Pinpoint the cell where the given text exists, returning its (x, y) midpoint coordinate. 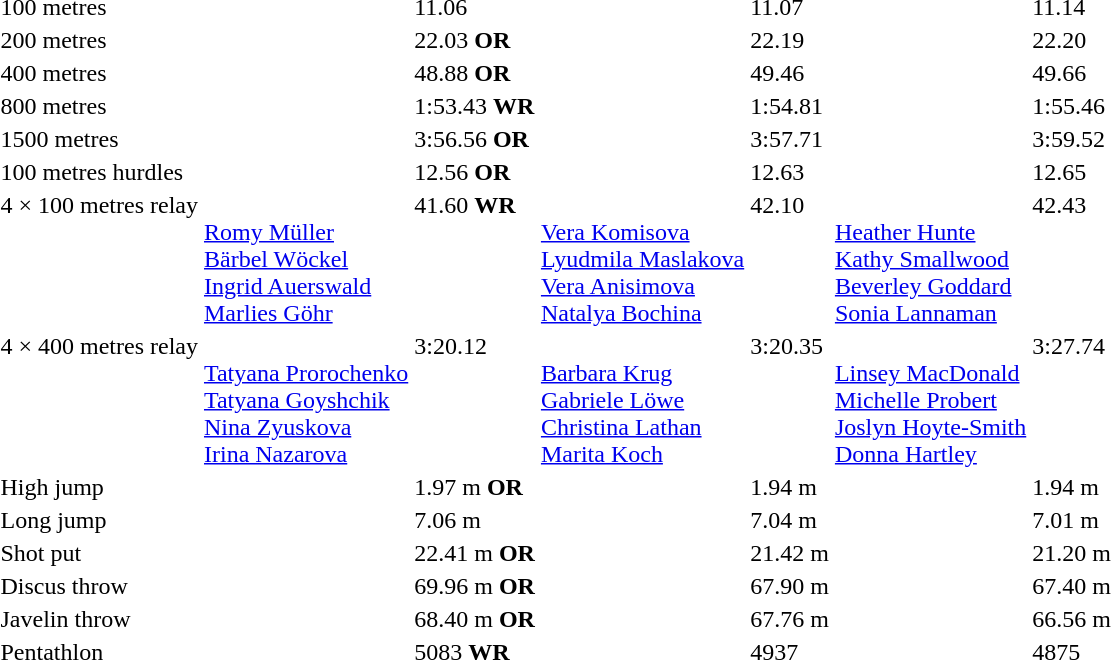
69.96 m OR (475, 586)
22.19 (790, 40)
7.04 m (790, 520)
68.40 m OR (475, 619)
3:20.35 (790, 400)
Tatyana ProrochenkoTatyana GoyshchikNina ZyuskovaIrina Nazarova (306, 400)
21.42 m (790, 553)
3:20.12 (475, 400)
Romy MüllerBärbel WöckelIngrid AuerswaldMarlies Göhr (306, 259)
3:57.71 (790, 139)
41.60 WR (475, 259)
22.03 OR (475, 40)
1:54.81 (790, 106)
42.10 (790, 259)
49.46 (790, 73)
67.76 m (790, 619)
48.88 OR (475, 73)
1.97 m OR (475, 487)
67.90 m (790, 586)
1.94 m (790, 487)
12.63 (790, 172)
Barbara KrugGabriele LöweChristina LathanMarita Koch (642, 400)
Linsey MacDonaldMichelle ProbertJoslyn Hoyte-SmithDonna Hartley (930, 400)
Vera KomisovaLyudmila MaslakovaVera AnisimovaNatalya Bochina (642, 259)
12.56 OR (475, 172)
3:56.56 OR (475, 139)
Heather HunteKathy SmallwoodBeverley GoddardSonia Lannaman (930, 259)
1:53.43 WR (475, 106)
7.06 m (475, 520)
22.41 m OR (475, 553)
